Scan for the cell matching the given text and deliver its [x, y] coordinate at center. 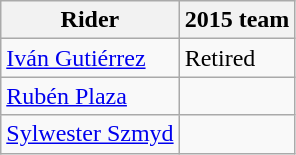
Sylwester Szmyd [90, 134]
Iván Gutiérrez [90, 58]
Rubén Plaza [90, 96]
Retired [237, 58]
2015 team [237, 20]
Rider [90, 20]
